For the text-containing cell, return its midpoint in [X, Y] coordinate format. 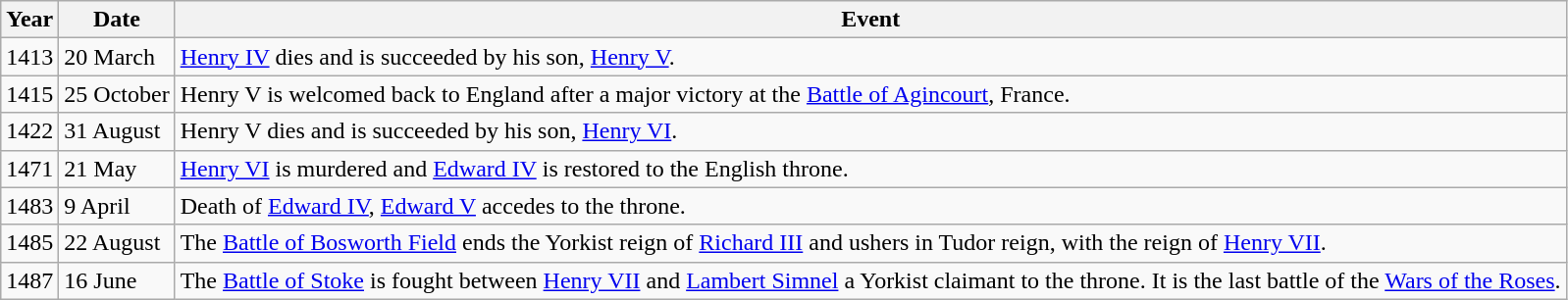
1487 [29, 280]
Henry VI is murdered and Edward IV is restored to the English throne. [870, 169]
25 October [117, 94]
Henry V is welcomed back to England after a major victory at the Battle of Agincourt, France. [870, 94]
22 August [117, 243]
9 April [117, 206]
Henry IV dies and is succeeded by his son, Henry V. [870, 57]
1415 [29, 94]
16 June [117, 280]
1483 [29, 206]
The Battle of Bosworth Field ends the Yorkist reign of Richard III and ushers in Tudor reign, with the reign of Henry VII. [870, 243]
Year [29, 20]
1471 [29, 169]
1485 [29, 243]
Date [117, 20]
1422 [29, 131]
21 May [117, 169]
Death of Edward IV, Edward V accedes to the throne. [870, 206]
The Battle of Stoke is fought between Henry VII and Lambert Simnel a Yorkist claimant to the throne. It is the last battle of the Wars of the Roses. [870, 280]
20 March [117, 57]
Henry V dies and is succeeded by his son, Henry VI. [870, 131]
Event [870, 20]
31 August [117, 131]
1413 [29, 57]
